Scan for the cell matching the given text and deliver its [X, Y] coordinate at center. 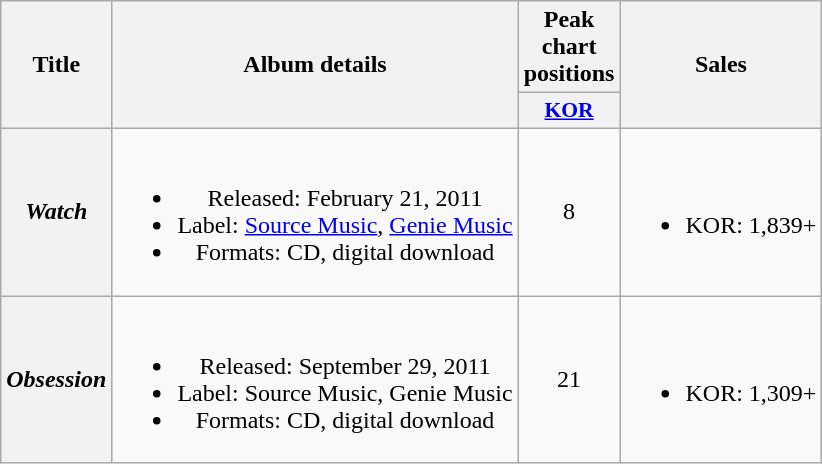
Album details [315, 65]
Released: February 21, 2011Label: Source Music, Genie MusicFormats: CD, digital download [315, 212]
8 [569, 212]
Obsession [56, 380]
Released: September 29, 2011Label: Source Music, Genie MusicFormats: CD, digital download [315, 380]
Title [56, 65]
Watch [56, 212]
KOR: 1,309+ [721, 380]
21 [569, 380]
Sales [721, 65]
KOR [569, 111]
Peak chart positions [569, 47]
KOR: 1,839+ [721, 212]
